Extract the [X, Y] coordinate from the center of the cell holding the provided text.  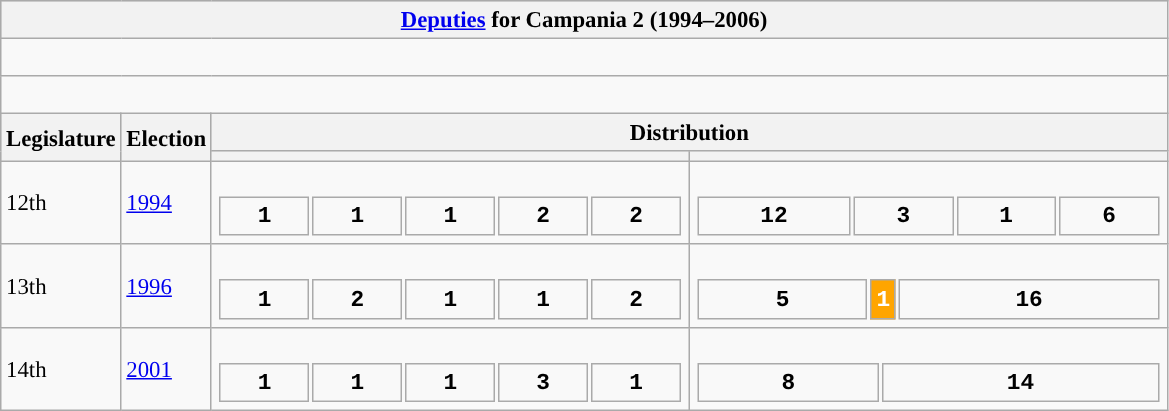
Distribution [689, 133]
12 3 1 6 [928, 204]
1994 [166, 204]
1996 [166, 286]
13th [61, 286]
Election [166, 138]
8 [788, 382]
8 14 [928, 368]
16 [1029, 300]
1 2 1 1 2 [450, 286]
5 [783, 300]
1 1 1 3 1 [450, 368]
Deputies for Campania 2 (1994–2006) [584, 20]
14th [61, 368]
1 1 1 2 2 [450, 204]
12th [61, 204]
5 1 16 [928, 286]
12 [774, 216]
2001 [166, 368]
14 [1020, 382]
Legislature [61, 138]
6 [1109, 216]
